Return (X, Y) of the center of cell containing provided text 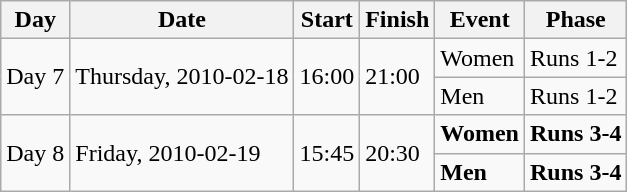
Finish (398, 20)
20:30 (398, 153)
21:00 (398, 77)
15:45 (327, 153)
Phase (576, 20)
16:00 (327, 77)
Day 7 (36, 77)
Day (36, 20)
Event (480, 20)
Date (182, 20)
Friday, 2010-02-19 (182, 153)
Thursday, 2010-02-18 (182, 77)
Start (327, 20)
Day 8 (36, 153)
